Extract the [X, Y] coordinate from the center of the cell holding the provided text.  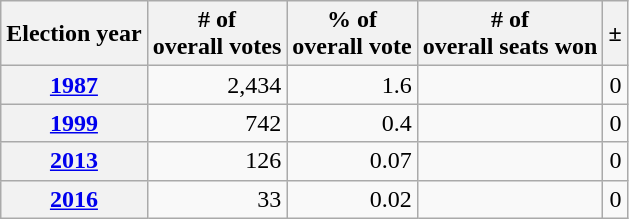
2013 [74, 161]
± [615, 34]
126 [217, 161]
1987 [74, 85]
0.4 [352, 123]
# ofoverall seats won [510, 34]
# ofoverall votes [217, 34]
% ofoverall vote [352, 34]
0.07 [352, 161]
Election year [74, 34]
742 [217, 123]
33 [217, 199]
2,434 [217, 85]
0.02 [352, 199]
1999 [74, 123]
2016 [74, 199]
1.6 [352, 85]
